For the text-containing cell, return its midpoint in [X, Y] coordinate format. 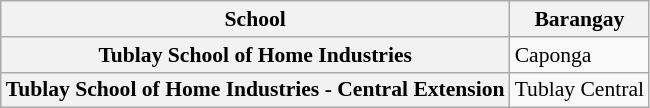
Barangay [580, 19]
Tublay School of Home Industries - Central Extension [256, 90]
Tublay School of Home Industries [256, 55]
Tublay Central [580, 90]
Caponga [580, 55]
School [256, 19]
